Find where the given text appears and provide that cell's center as (x, y) coordinate. 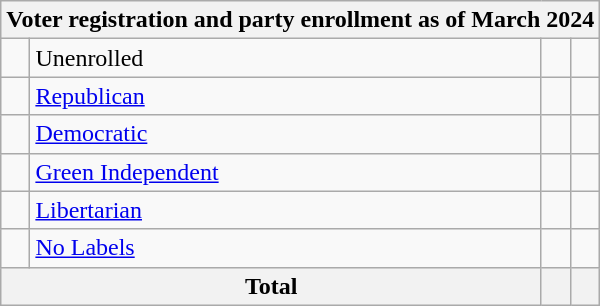
Democratic (286, 134)
Unenrolled (286, 58)
Green Independent (286, 172)
Voter registration and party enrollment as of March 2024 (300, 20)
Libertarian (286, 210)
Total (272, 286)
No Labels (286, 248)
Republican (286, 96)
